Return [x, y] of the center of cell containing provided text 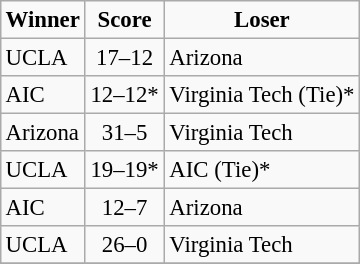
12–7 [124, 208]
26–0 [124, 245]
Virginia Tech (Tie)* [262, 95]
AIC (Tie)* [262, 170]
19–19* [124, 170]
Winner [42, 20]
Loser [262, 20]
12–12* [124, 95]
31–5 [124, 133]
17–12 [124, 57]
Score [124, 20]
